Determine the (X, Y) coordinate at the center of the cell enclosing the given text.  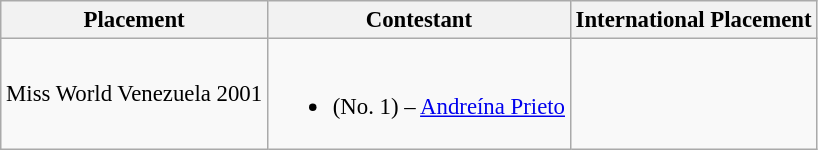
International Placement (694, 20)
(No. 1) – Andreína Prieto (418, 94)
Placement (134, 20)
Contestant (418, 20)
Miss World Venezuela 2001 (134, 94)
